Extract the (x, y) coordinate from the center of the cell holding the provided text.  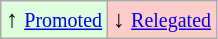
↓ Relegated (162, 20)
↑ Promoted (54, 20)
